Extract the (x, y) coordinate from the center of the cell holding the provided text.  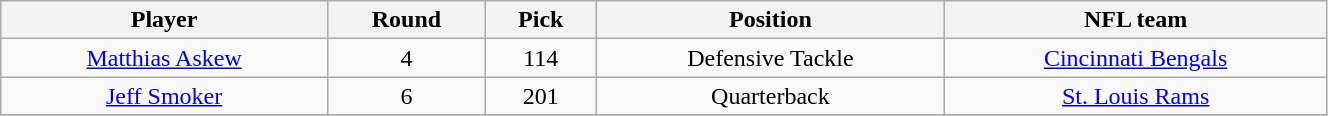
Position (770, 20)
NFL team (1136, 20)
St. Louis Rams (1136, 96)
Cincinnati Bengals (1136, 58)
Round (406, 20)
4 (406, 58)
Jeff Smoker (164, 96)
Quarterback (770, 96)
6 (406, 96)
Defensive Tackle (770, 58)
Pick (540, 20)
Player (164, 20)
201 (540, 96)
114 (540, 58)
Matthias Askew (164, 58)
